Find where the given text appears and provide that cell's center as (X, Y) coordinate. 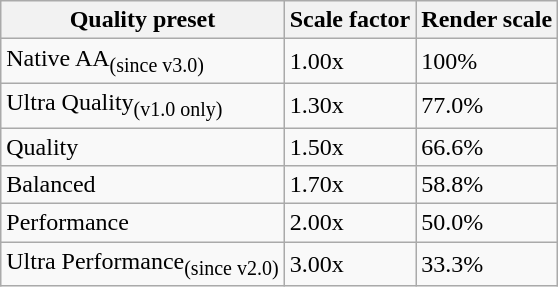
Render scale (487, 20)
3.00x (350, 264)
1.30x (350, 105)
100% (487, 61)
1.50x (350, 147)
Native AA(since v3.0) (142, 61)
77.0% (487, 105)
58.8% (487, 185)
2.00x (350, 223)
50.0% (487, 223)
33.3% (487, 264)
1.70x (350, 185)
66.6% (487, 147)
Ultra Quality(v1.0 only) (142, 105)
Performance (142, 223)
1.00x (350, 61)
Quality preset (142, 20)
Quality (142, 147)
Scale factor (350, 20)
Ultra Performance(since v2.0) (142, 264)
Balanced (142, 185)
